Search for the cell housing the specified text and yield its (x, y) center coordinate. 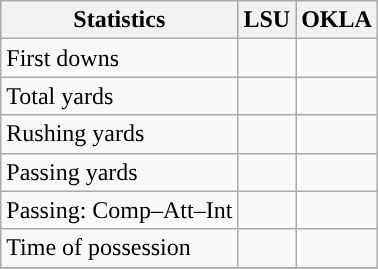
LSU (267, 20)
Passing yards (120, 172)
Statistics (120, 20)
First downs (120, 58)
Rushing yards (120, 134)
OKLA (337, 20)
Passing: Comp–Att–Int (120, 210)
Time of possession (120, 248)
Total yards (120, 96)
